Identify which cell holds the provided text, then report its [X, Y] central coordinate. 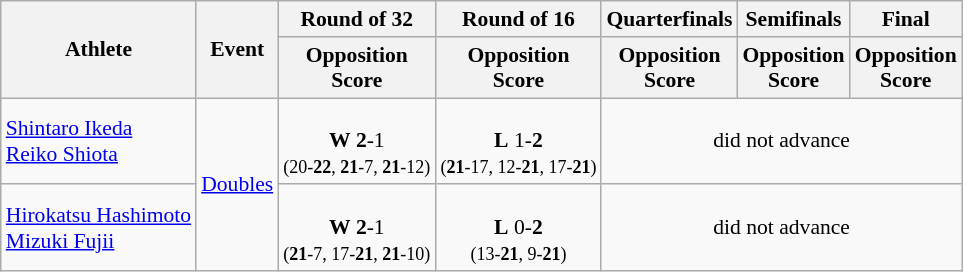
Semifinals [794, 19]
W 2-1(20-22, 21-7, 21-12) [356, 142]
L 1-2(21-17, 12-21, 17-21) [518, 142]
L 0-2(13-21, 9-21) [518, 228]
W 2-1(21-7, 17-21, 21-10) [356, 228]
Round of 16 [518, 19]
Hirokatsu Hashimoto Mizuki Fujii [98, 228]
Doubles [237, 184]
Event [237, 50]
Final [906, 19]
Shintaro Ikeda Reiko Shiota [98, 142]
Athlete [98, 50]
Round of 32 [356, 19]
Quarterfinals [669, 19]
